Determine the (x, y) coordinate at the center of the cell enclosing the given text.  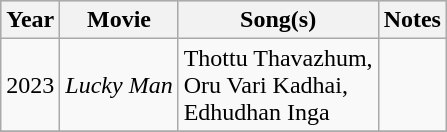
Movie (119, 20)
Lucky Man (119, 85)
Song(s) (278, 20)
Thottu Thavazhum,Oru Vari Kadhai,Edhudhan Inga (278, 85)
Notes (412, 20)
Year (30, 20)
2023 (30, 85)
